Return the [X, Y] coordinate for the center point of the cell that contains the specified text.  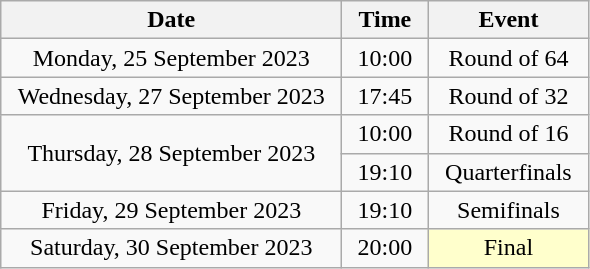
Monday, 25 September 2023 [172, 58]
Saturday, 30 September 2023 [172, 248]
Round of 64 [508, 58]
17:45 [385, 96]
Date [172, 20]
Final [508, 248]
Round of 16 [508, 134]
Round of 32 [508, 96]
Time [385, 20]
Thursday, 28 September 2023 [172, 153]
Friday, 29 September 2023 [172, 210]
Semifinals [508, 210]
20:00 [385, 248]
Wednesday, 27 September 2023 [172, 96]
Event [508, 20]
Quarterfinals [508, 172]
